Find where the given text appears and provide that cell's center as [X, Y] coordinate. 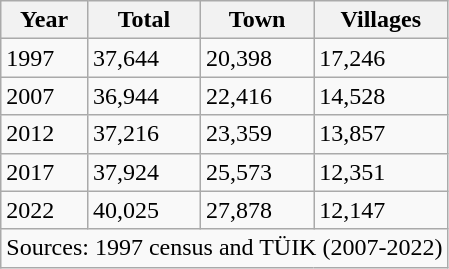
27,878 [258, 210]
17,246 [381, 58]
2007 [44, 96]
Year [44, 20]
Town [258, 20]
Villages [381, 20]
Sources: 1997 census and TÜIK (2007-2022) [224, 248]
36,944 [144, 96]
12,147 [381, 210]
2022 [44, 210]
12,351 [381, 172]
14,528 [381, 96]
23,359 [258, 134]
20,398 [258, 58]
2012 [44, 134]
2017 [44, 172]
37,644 [144, 58]
37,924 [144, 172]
40,025 [144, 210]
1997 [44, 58]
37,216 [144, 134]
13,857 [381, 134]
25,573 [258, 172]
22,416 [258, 96]
Total [144, 20]
